Search for the cell housing the specified text and yield its [X, Y] center coordinate. 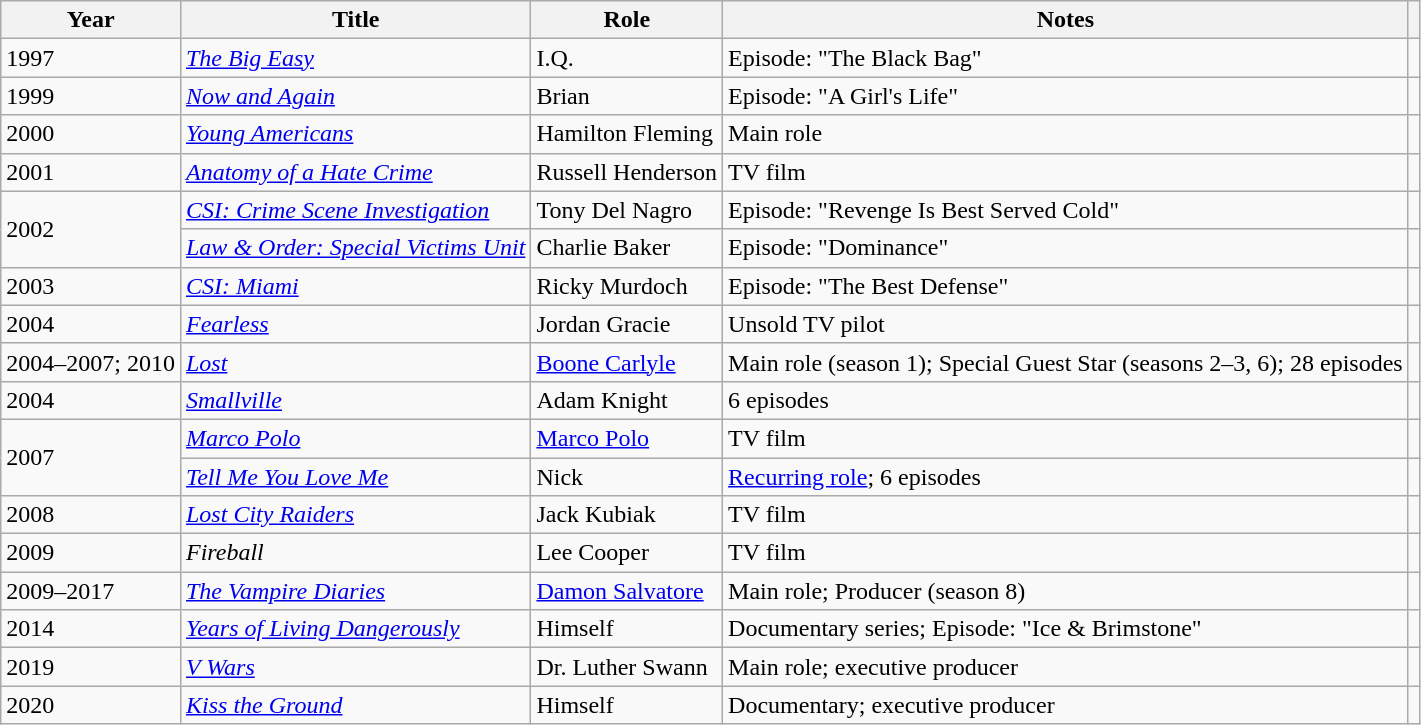
Jordan Gracie [627, 324]
I.Q. [627, 58]
Main role (season 1); Special Guest Star (seasons 2–3, 6); 28 episodes [1066, 362]
Anatomy of a Hate Crime [355, 172]
Boone Carlyle [627, 362]
V Wars [355, 667]
2009 [91, 553]
Main role; Producer (season 8) [1066, 591]
Ricky Murdoch [627, 286]
The Vampire Diaries [355, 591]
2000 [91, 134]
Fearless [355, 324]
Title [355, 20]
Lost [355, 362]
Year [91, 20]
Episode: "The Best Defense" [1066, 286]
Adam Knight [627, 400]
2014 [91, 629]
2019 [91, 667]
CSI: Miami [355, 286]
Main role; executive producer [1066, 667]
Episode: "Dominance" [1066, 248]
Lee Cooper [627, 553]
2003 [91, 286]
Episode: "A Girl's Life" [1066, 96]
Damon Salvatore [627, 591]
Role [627, 20]
Years of Living Dangerously [355, 629]
The Big Easy [355, 58]
2001 [91, 172]
Russell Henderson [627, 172]
1999 [91, 96]
2007 [91, 457]
Young Americans [355, 134]
Smallville [355, 400]
Unsold TV pilot [1066, 324]
Fireball [355, 553]
Documentary; executive producer [1066, 705]
Recurring role; 6 episodes [1066, 477]
2004–2007; 2010 [91, 362]
Nick [627, 477]
2020 [91, 705]
Hamilton Fleming [627, 134]
Tony Del Nagro [627, 210]
Episode: "Revenge Is Best Served Cold" [1066, 210]
Episode: "The Black Bag" [1066, 58]
2008 [91, 515]
Tell Me You Love Me [355, 477]
2009–2017 [91, 591]
Charlie Baker [627, 248]
Now and Again [355, 96]
Brian [627, 96]
6 episodes [1066, 400]
Lost City Raiders [355, 515]
1997 [91, 58]
Notes [1066, 20]
Main role [1066, 134]
Documentary series; Episode: "Ice & Brimstone" [1066, 629]
CSI: Crime Scene Investigation [355, 210]
Jack Kubiak [627, 515]
Kiss the Ground [355, 705]
Dr. Luther Swann [627, 667]
2002 [91, 229]
Law & Order: Special Victims Unit [355, 248]
